Locate the cell with the specified text and output its (x, y) center coordinate. 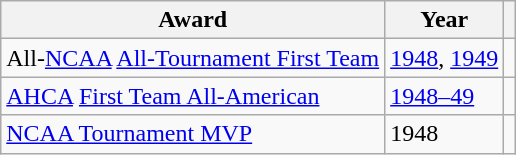
1948–49 (444, 96)
AHCA First Team All-American (193, 96)
NCAA Tournament MVP (193, 134)
1948, 1949 (444, 58)
All-NCAA All-Tournament First Team (193, 58)
1948 (444, 134)
Award (193, 20)
Year (444, 20)
